Return [x, y] of the center of cell containing provided text 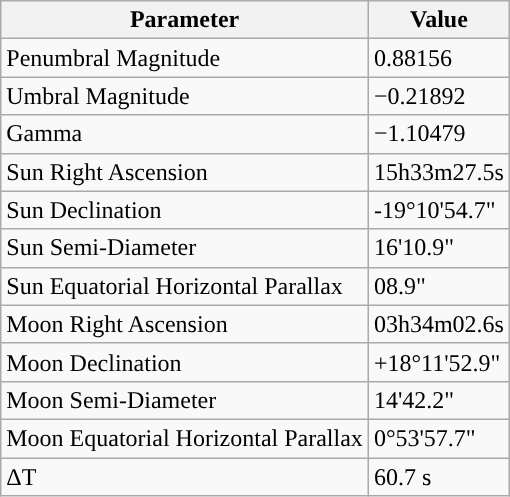
Moon Right Ascension [185, 324]
Sun Declination [185, 210]
0.88156 [438, 58]
03h34m02.6s [438, 324]
14'42.2" [438, 400]
0°53'57.7" [438, 438]
60.7 s [438, 477]
16'10.9" [438, 248]
Umbral Magnitude [185, 96]
Gamma [185, 134]
15h33m27.5s [438, 172]
+18°11'52.9" [438, 362]
Moon Declination [185, 362]
Parameter [185, 20]
Penumbral Magnitude [185, 58]
Sun Semi-Diameter [185, 248]
Sun Equatorial Horizontal Parallax [185, 286]
-19°10'54.7" [438, 210]
Moon Semi-Diameter [185, 400]
Sun Right Ascension [185, 172]
−1.10479 [438, 134]
Moon Equatorial Horizontal Parallax [185, 438]
ΔT [185, 477]
08.9" [438, 286]
−0.21892 [438, 96]
Value [438, 20]
